Search for the cell housing the specified text and yield its [X, Y] center coordinate. 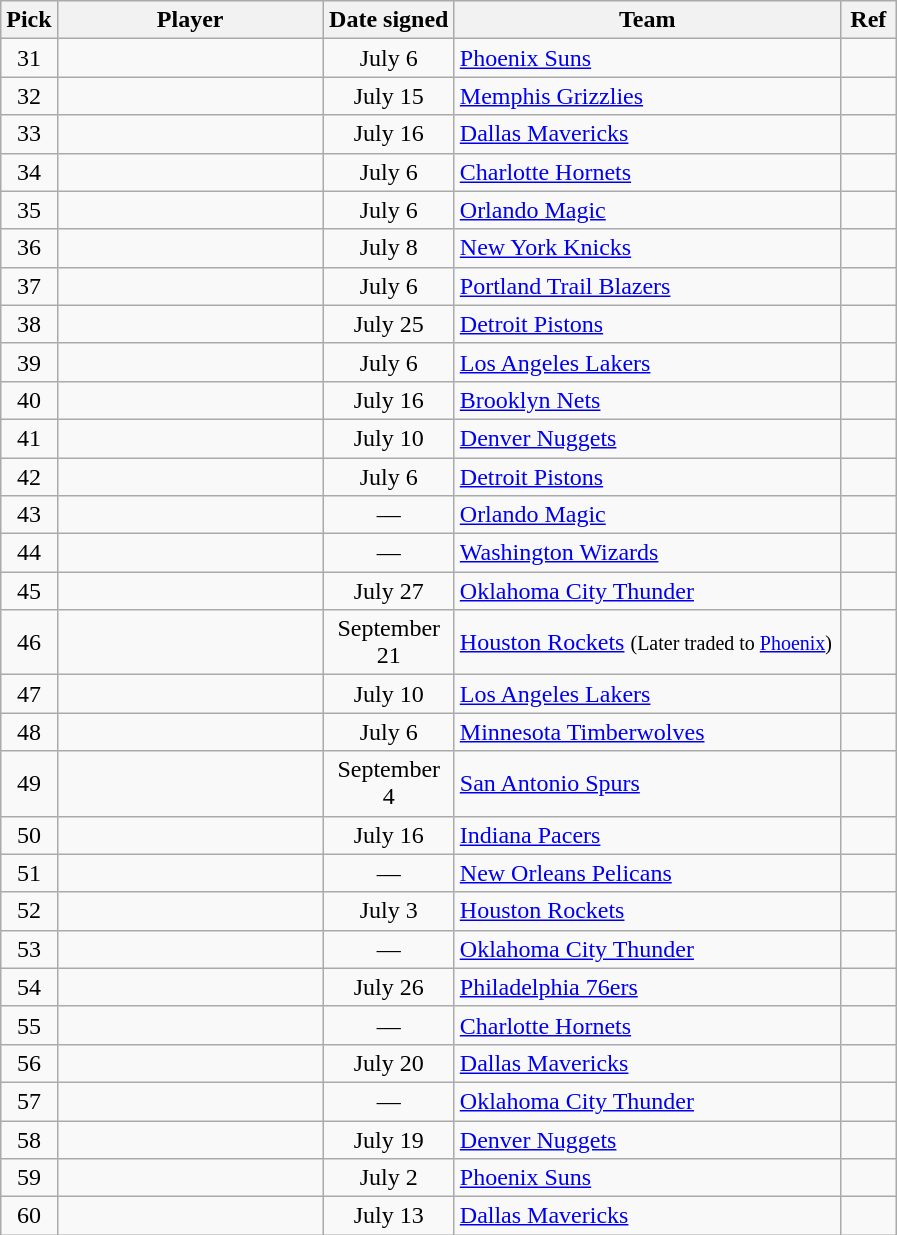
September 4 [388, 784]
45 [29, 591]
39 [29, 362]
40 [29, 400]
58 [29, 1139]
51 [29, 873]
Portland Trail Blazers [647, 286]
52 [29, 911]
Memphis Grizzlies [647, 96]
September 21 [388, 642]
41 [29, 438]
57 [29, 1101]
56 [29, 1063]
Indiana Pacers [647, 835]
July 27 [388, 591]
46 [29, 642]
San Antonio Spurs [647, 784]
55 [29, 1025]
Minnesota Timberwolves [647, 732]
31 [29, 58]
Houston Rockets [647, 911]
Pick [29, 20]
July 26 [388, 987]
33 [29, 134]
July 8 [388, 248]
37 [29, 286]
60 [29, 1216]
July 13 [388, 1216]
Houston Rockets (Later traded to Phoenix) [647, 642]
Team [647, 20]
32 [29, 96]
42 [29, 477]
July 20 [388, 1063]
Ref [868, 20]
48 [29, 732]
44 [29, 553]
59 [29, 1178]
35 [29, 210]
July 25 [388, 324]
50 [29, 835]
43 [29, 515]
New York Knicks [647, 248]
New Orleans Pelicans [647, 873]
July 15 [388, 96]
47 [29, 694]
Date signed [388, 20]
38 [29, 324]
Brooklyn Nets [647, 400]
53 [29, 949]
36 [29, 248]
Philadelphia 76ers [647, 987]
34 [29, 172]
Washington Wizards [647, 553]
July 19 [388, 1139]
Player [190, 20]
49 [29, 784]
54 [29, 987]
July 3 [388, 911]
July 2 [388, 1178]
